Search for the cell housing the specified text and yield its [x, y] center coordinate. 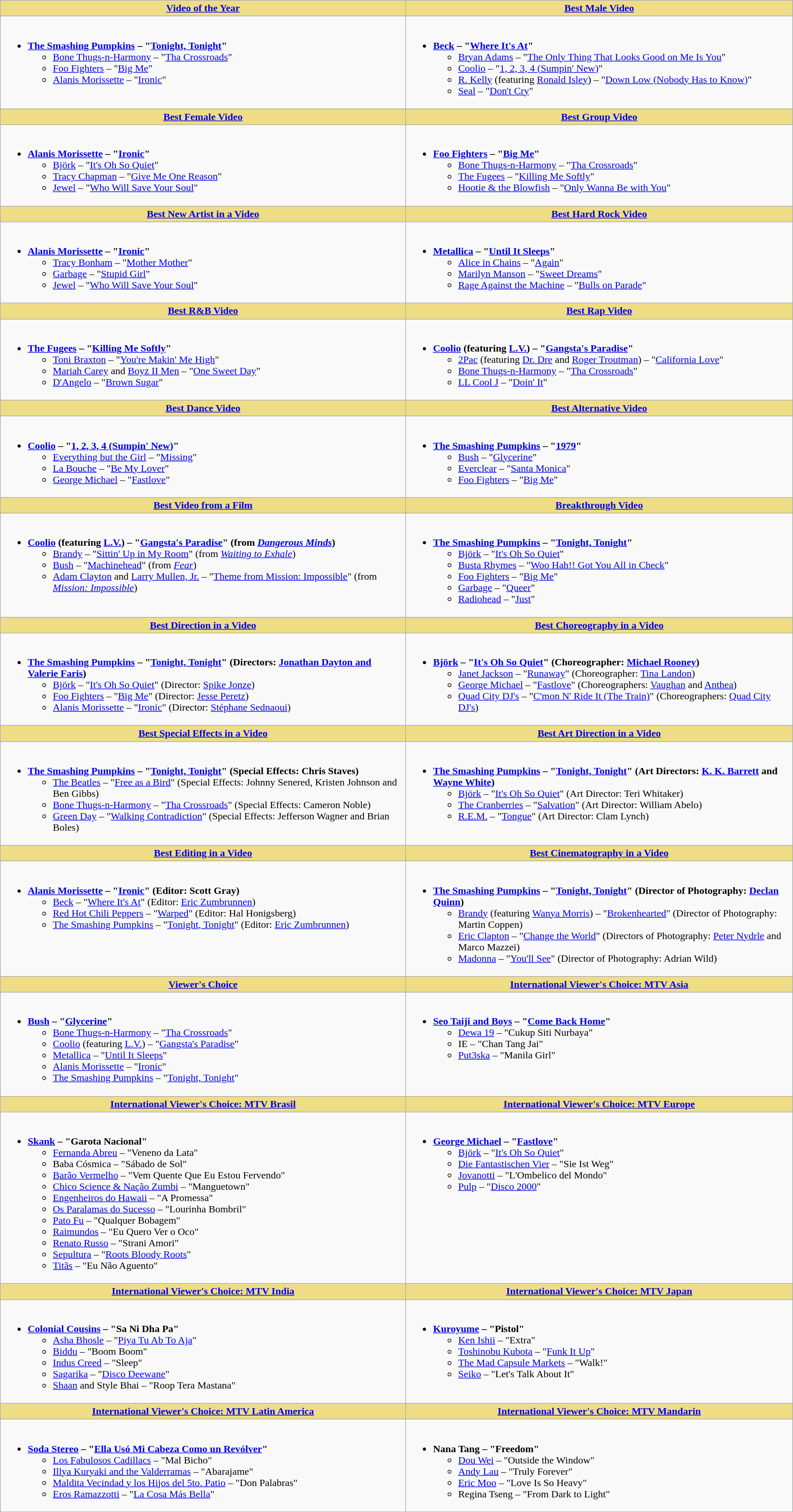
International Viewer's Choice: MTV Brasil [203, 1104]
Best Group Video [599, 117]
Best New Artist in a Video [203, 214]
Coolio – "1, 2, 3, 4 (Sumpin' New)"Everything but the Girl – "Missing"La Bouche – "Be My Lover"George Michael – "Fastlove" [203, 457]
Best Art Direction in a Video [599, 734]
International Viewer's Choice: MTV Asia [599, 984]
Breakthrough Video [599, 505]
The Smashing Pumpkins – "Tonight, Tonight"Bone Thugs-n-Harmony – "Tha Crossroads"Foo Fighters – "Big Me"Alanis Morissette – "Ironic" [203, 63]
The Smashing Pumpkins – "1979"Bush – "Glycerine"Everclear – "Santa Monica"Foo Fighters – "Big Me" [599, 457]
Nana Tang – "Freedom"Dou Wei – "Outside the Window"Andy Lau – "Truly Forever"Eric Moo – "Love Is So Heavy"Regina Tseng – "From Dark to Light" [599, 1466]
Best Video from a Film [203, 505]
Metallica – "Until It Sleeps"Alice in Chains – "Again"Marilyn Manson – "Sweet Dreams"Rage Against the Machine – "Bulls on Parade" [599, 262]
Viewer's Choice [203, 984]
Best Male Video [599, 8]
Best Choreography in a Video [599, 625]
Best Cinematography in a Video [599, 853]
International Viewer's Choice: MTV India [203, 1291]
Alanis Morissette – "Ironic"Björk – "It's Oh So Quiet"Tracy Chapman – "Give Me One Reason"Jewel – "Who Will Save Your Soul" [203, 165]
Foo Fighters – "Big Me"Bone Thugs-n-Harmony – "Tha Crossroads"The Fugees – "Killing Me Softly"Hootie & the Blowfish – "Only Wanna Be with You" [599, 165]
Best Editing in a Video [203, 853]
International Viewer's Choice: MTV Japan [599, 1291]
Alanis Morissette – "Ironic"Tracy Bonham – "Mother Mother"Garbage – "Stupid Girl"Jewel – "Who Will Save Your Soul" [203, 262]
Kuroyume – "Pistol"Ken Ishii – "Extra"Toshinobu Kubota – "Funk It Up"The Mad Capsule Markets – "Walk!"Seiko – "Let's Talk About It" [599, 1351]
Best Direction in a Video [203, 625]
Best Special Effects in a Video [203, 734]
International Viewer's Choice: MTV Mandarin [599, 1411]
International Viewer's Choice: MTV Europe [599, 1104]
The Fugees – "Killing Me Softly"Toni Braxton – "You're Makin' Me High"Mariah Carey and Boyz II Men – "One Sweet Day"D'Angelo – "Brown Sugar" [203, 359]
Best Female Video [203, 117]
Video of the Year [203, 8]
Best R&B Video [203, 311]
International Viewer's Choice: MTV Latin America [203, 1411]
George Michael – "Fastlove"Björk – "It's Oh So Quiet"Die Fantastischen Vier – "Sie Ist Weg"Jovanotti – "L'Ombelico del Mondo"Pulp – "Disco 2000" [599, 1198]
Best Rap Video [599, 311]
Best Alternative Video [599, 408]
Best Dance Video [203, 408]
Best Hard Rock Video [599, 214]
Seo Taiji and Boys – "Come Back Home"Dewa 19 – "Cukup Siti Nurbaya"IE – "Chan Tang Jai"Put3ska – "Manila Girl" [599, 1044]
